Scan for the cell matching the given text and deliver its (x, y) coordinate at center. 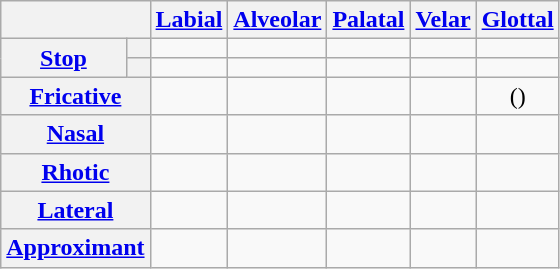
Alveolar (278, 20)
() (518, 96)
Glottal (518, 20)
Labial (189, 20)
Nasal (76, 134)
Stop (64, 58)
Velar (443, 20)
Fricative (76, 96)
Approximant (76, 248)
Rhotic (76, 172)
Lateral (76, 210)
Palatal (368, 20)
